Extract the (x, y) coordinate from the center of the cell holding the provided text.  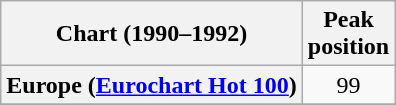
Peakposition (348, 34)
Chart (1990–1992) (152, 34)
Europe (Eurochart Hot 100) (152, 85)
99 (348, 85)
